Extract the [X, Y] coordinate from the center of the cell holding the provided text.  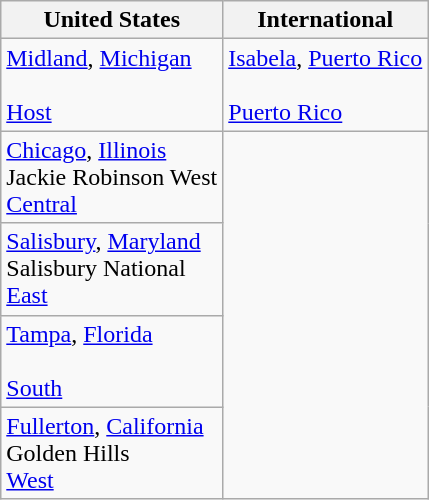
Chicago, IllinoisJackie Robinson WestCentral [112, 177]
Isabela, Puerto RicoPuerto Rico [326, 85]
Tampa, FloridaSouth [112, 361]
United States [112, 20]
Fullerton, CaliforniaGolden HillsWest [112, 453]
Midland, MichiganHost [112, 85]
Salisbury, MarylandSalisbury NationalEast [112, 269]
International [326, 20]
